Return the (x, y) coordinate for the center point of the cell that contains the specified text.  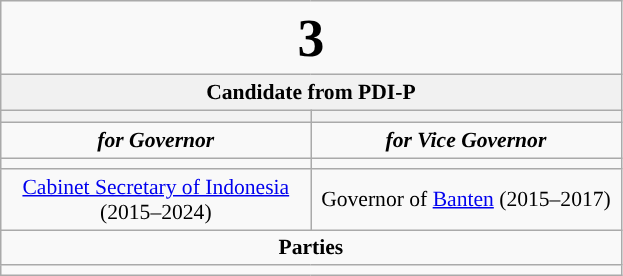
for Vice Governor (466, 141)
3 (311, 38)
Governor of Banten (2015–2017) (466, 200)
Cabinet Secretary of Indonesia (2015–2024) (156, 200)
Candidate from PDI-P (311, 92)
Parties (311, 248)
for Governor (156, 141)
